From the cell containing the given text, extract its center point as (x, y) coordinate. 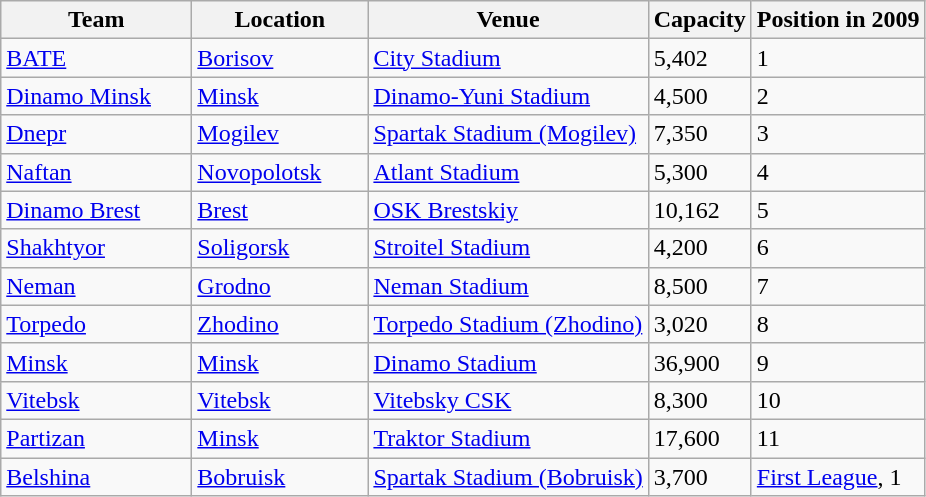
5 (838, 210)
Dinamo Brest (96, 210)
6 (838, 248)
Spartak Stadium (Bobruisk) (508, 477)
Dinamo Stadium (508, 362)
Grodno (280, 286)
Location (280, 20)
OSK Brestskiy (508, 210)
Atlant Stadium (508, 172)
4,500 (700, 96)
3 (838, 134)
10 (838, 400)
Spartak Stadium (Mogilev) (508, 134)
Vitebsky CSK (508, 400)
4 (838, 172)
5,300 (700, 172)
1 (838, 58)
11 (838, 438)
City Stadium (508, 58)
5,402 (700, 58)
Torpedo Stadium (Zhodino) (508, 324)
Torpedo (96, 324)
Zhodino (280, 324)
Soligorsk (280, 248)
Novopolotsk (280, 172)
Dinamo Minsk (96, 96)
Naftan (96, 172)
Dnepr (96, 134)
9 (838, 362)
Venue (508, 20)
Partizan (96, 438)
17,600 (700, 438)
2 (838, 96)
8 (838, 324)
Brest (280, 210)
Mogilev (280, 134)
First League, 1 (838, 477)
36,900 (700, 362)
7,350 (700, 134)
Neman (96, 286)
Traktor Stadium (508, 438)
8,300 (700, 400)
Stroitel Stadium (508, 248)
Neman Stadium (508, 286)
3,700 (700, 477)
Position in 2009 (838, 20)
Team (96, 20)
8,500 (700, 286)
3,020 (700, 324)
7 (838, 286)
Borisov (280, 58)
Shakhtyor (96, 248)
Capacity (700, 20)
BATE (96, 58)
10,162 (700, 210)
Dinamo-Yuni Stadium (508, 96)
Bobruisk (280, 477)
4,200 (700, 248)
Belshina (96, 477)
